Output the (X, Y) coordinate of the center of the cell containing the given text.  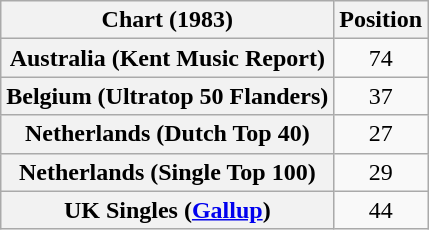
44 (381, 210)
29 (381, 172)
Position (381, 20)
37 (381, 96)
27 (381, 134)
Australia (Kent Music Report) (168, 58)
Netherlands (Single Top 100) (168, 172)
Belgium (Ultratop 50 Flanders) (168, 96)
Netherlands (Dutch Top 40) (168, 134)
UK Singles (Gallup) (168, 210)
74 (381, 58)
Chart (1983) (168, 20)
